Scan for the cell matching the given text and deliver its (X, Y) coordinate at center. 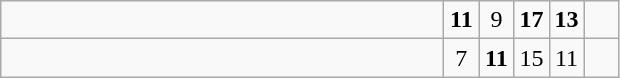
17 (532, 20)
7 (462, 58)
15 (532, 58)
13 (566, 20)
9 (496, 20)
